Detect which cell encompasses the target text, then output its [X, Y] center coordinate. 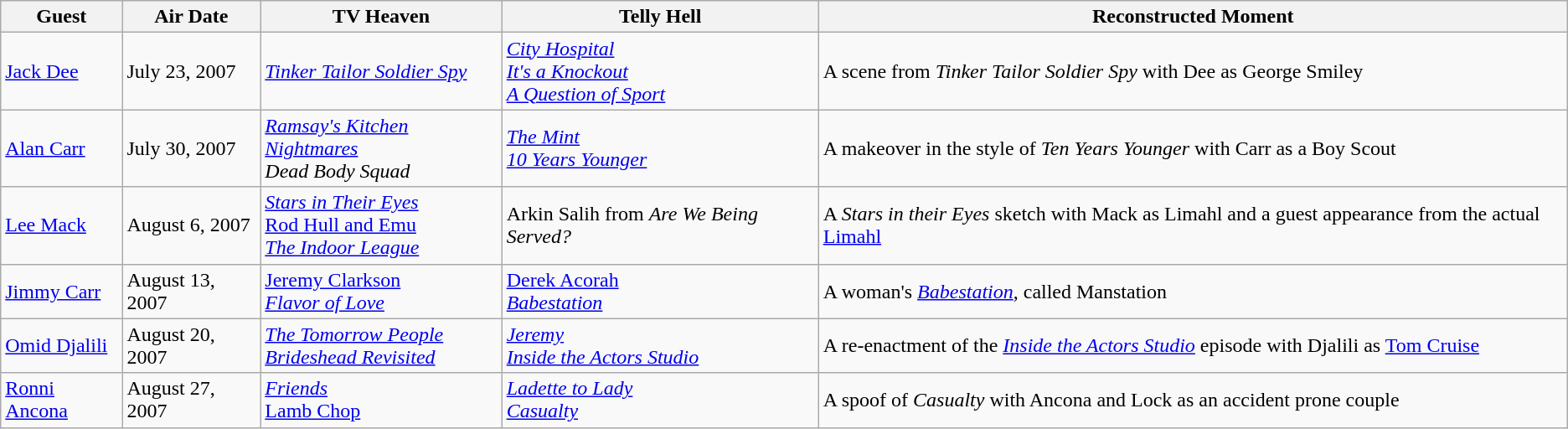
Stars in Their EyesRod Hull and EmuThe Indoor League [381, 225]
Jack Dee [62, 71]
Omid Djalili [62, 345]
Jeremy ClarksonFlavor of Love [381, 292]
Tinker Tailor Soldier Spy [381, 71]
A spoof of Casualty with Ancona and Lock as an accident prone couple [1193, 401]
FriendsLamb Chop [381, 401]
A Stars in their Eyes sketch with Mack as Limahl and a guest appearance from the actual Limahl [1193, 225]
August 13, 2007 [191, 292]
The Tomorrow PeopleBrideshead Revisited [381, 345]
Jimmy Carr [62, 292]
August 27, 2007 [191, 401]
TV Heaven [381, 17]
July 30, 2007 [191, 148]
A scene from Tinker Tailor Soldier Spy with Dee as George Smiley [1193, 71]
Ladette to LadyCasualty [660, 401]
A woman's Babestation, called Manstation [1193, 292]
Telly Hell [660, 17]
Guest [62, 17]
Derek AcorahBabestation [660, 292]
A re-enactment of the Inside the Actors Studio episode with Djalili as Tom Cruise [1193, 345]
Air Date [191, 17]
JeremyInside the Actors Studio [660, 345]
Lee Mack [62, 225]
City HospitalIt's a KnockoutA Question of Sport [660, 71]
August 20, 2007 [191, 345]
Ramsay's Kitchen NightmaresDead Body Squad [381, 148]
August 6, 2007 [191, 225]
Alan Carr [62, 148]
A makeover in the style of Ten Years Younger with Carr as a Boy Scout [1193, 148]
July 23, 2007 [191, 71]
Ronni Ancona [62, 401]
Arkin Salih from Are We Being Served? [660, 225]
Reconstructed Moment [1193, 17]
The Mint10 Years Younger [660, 148]
